Capture the cell that displays the provided text and extract its (x, y) central coordinate. 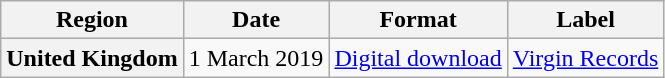
Date (256, 20)
Label (585, 20)
Digital download (418, 58)
Virgin Records (585, 58)
Format (418, 20)
United Kingdom (92, 58)
1 March 2019 (256, 58)
Region (92, 20)
